Return (X, Y) of the center of cell containing provided text 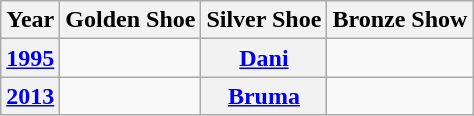
2013 (30, 96)
Golden Shoe (130, 20)
Bruma (264, 96)
Silver Shoe (264, 20)
Year (30, 20)
Dani (264, 58)
Bronze Show (400, 20)
1995 (30, 58)
